For the text-containing cell, return its midpoint in (x, y) coordinate format. 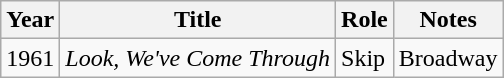
Broadway (448, 58)
Notes (448, 20)
1961 (30, 58)
Title (198, 20)
Look, We've Come Through (198, 58)
Skip (365, 58)
Year (30, 20)
Role (365, 20)
